Return (X, Y) of the center of cell containing provided text 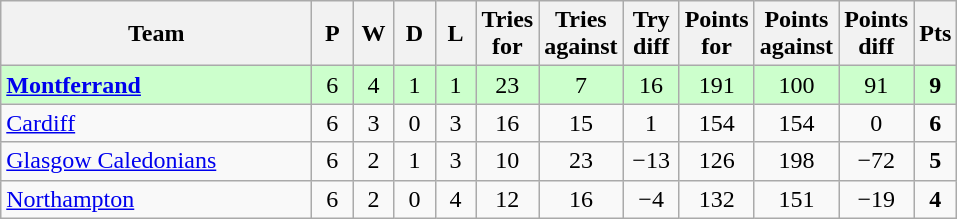
91 (876, 85)
Pts (936, 34)
198 (796, 161)
Glasgow Caledonians (156, 161)
Tries against (581, 34)
191 (716, 85)
Points against (796, 34)
126 (716, 161)
5 (936, 161)
−13 (651, 161)
−19 (876, 199)
9 (936, 85)
Tries for (508, 34)
Northampton (156, 199)
−72 (876, 161)
P (332, 34)
Montferrand (156, 85)
Points diff (876, 34)
132 (716, 199)
−4 (651, 199)
Team (156, 34)
15 (581, 123)
L (456, 34)
W (374, 34)
Cardiff (156, 123)
Try diff (651, 34)
151 (796, 199)
7 (581, 85)
100 (796, 85)
Points for (716, 34)
10 (508, 161)
12 (508, 199)
D (414, 34)
